Extract the (x, y) coordinate from the center of the cell holding the provided text.  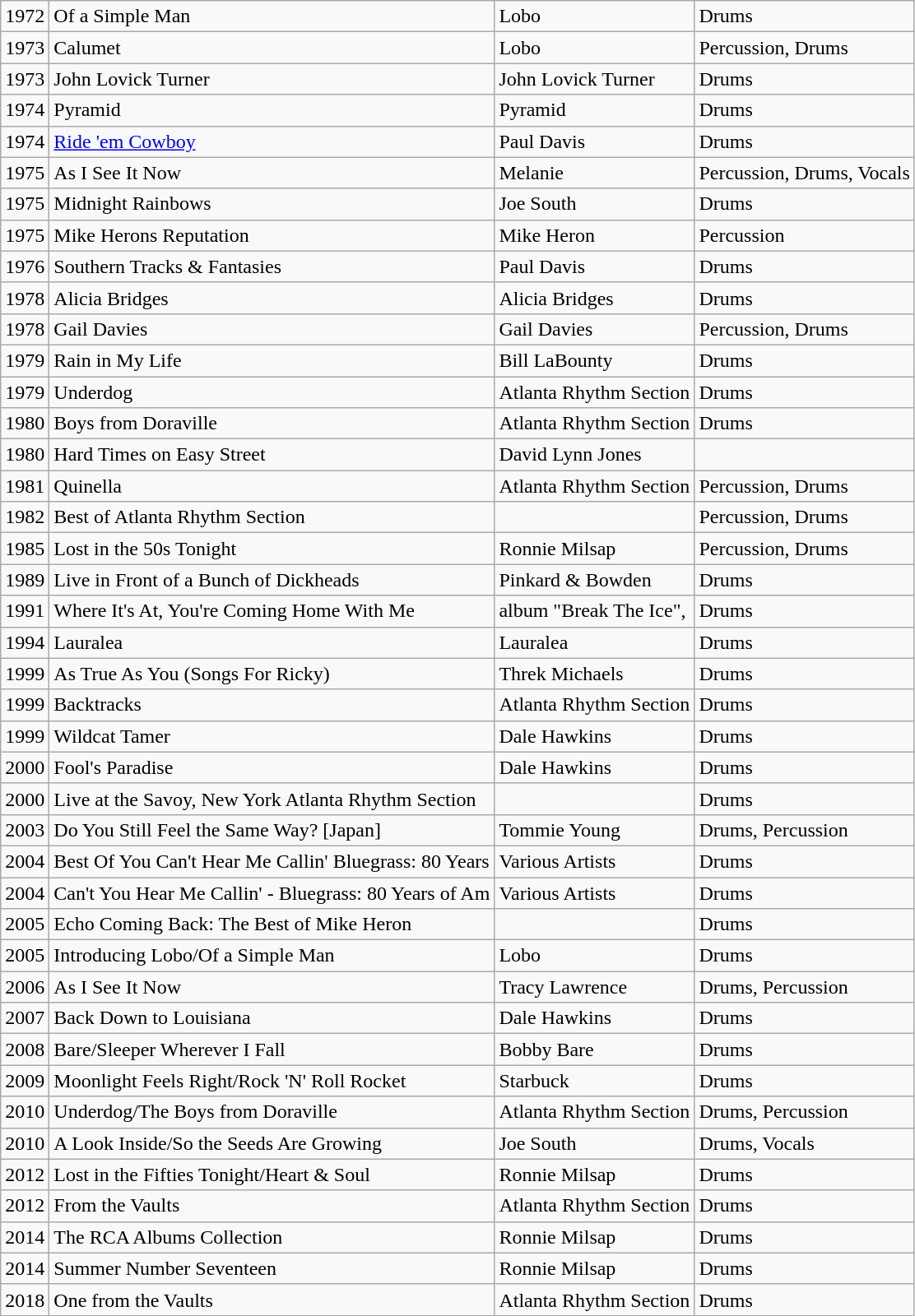
1972 (25, 16)
Mike Heron (594, 235)
1981 (25, 486)
Do You Still Feel the Same Way? [Japan] (272, 830)
Hard Times on Easy Street (272, 455)
1985 (25, 549)
Best of Atlanta Rhythm Section (272, 517)
Boys from Doraville (272, 424)
Bare/Sleeper Wherever I Fall (272, 1050)
Tommie Young (594, 830)
Melanie (594, 173)
Introducing Lobo/Of a Simple Man (272, 956)
Mike Herons Reputation (272, 235)
2006 (25, 987)
Backtracks (272, 705)
2007 (25, 1018)
Live in Front of a Bunch of Dickheads (272, 580)
Percussion, Drums, Vocals (805, 173)
Starbuck (594, 1081)
Best Of You Can't Hear Me Callin' Bluegrass: 80 Years (272, 861)
Wildcat Tamer (272, 736)
Calumet (272, 48)
album "Break The Ice", (594, 611)
A Look Inside/So the Seeds Are Growing (272, 1143)
1989 (25, 580)
As True As You (Songs For Ricky) (272, 674)
Quinella (272, 486)
Drums, Vocals (805, 1143)
Southern Tracks & Fantasies (272, 266)
Live at the Savoy, New York Atlanta Rhythm Section (272, 799)
Fool's Paradise (272, 767)
2003 (25, 830)
Of a Simple Man (272, 16)
Threk Michaels (594, 674)
Rain in My Life (272, 360)
Midnight Rainbows (272, 204)
Summer Number Seventeen (272, 1268)
One from the Vaults (272, 1300)
1982 (25, 517)
Bobby Bare (594, 1050)
Lost in the 50s Tonight (272, 549)
David Lynn Jones (594, 455)
1976 (25, 266)
Percussion (805, 235)
Tracy Lawrence (594, 987)
Lost in the Fifties Tonight/Heart & Soul (272, 1175)
Underdog (272, 392)
Back Down to Louisiana (272, 1018)
Moonlight Feels Right/Rock 'N' Roll Rocket (272, 1081)
2018 (25, 1300)
Can't You Hear Me Callin' - Bluegrass: 80 Years of Am (272, 892)
2008 (25, 1050)
1991 (25, 611)
Echo Coming Back: The Best of Mike Heron (272, 924)
The RCA Albums Collection (272, 1237)
Pinkard & Bowden (594, 580)
2009 (25, 1081)
From the Vaults (272, 1206)
Where It's At, You're Coming Home With Me (272, 611)
Bill LaBounty (594, 360)
1994 (25, 642)
Underdog/The Boys from Doraville (272, 1112)
Ride 'em Cowboy (272, 141)
